Return the [x, y] coordinate for the center point of the cell that contains the specified text.  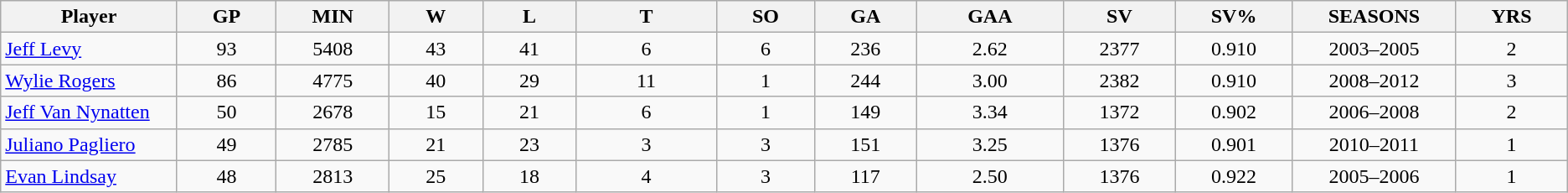
0.901 [1234, 144]
2785 [333, 144]
SO [766, 17]
Evan Lindsay [89, 176]
MIN [333, 17]
2006–2008 [1374, 112]
YRS [1512, 17]
GP [226, 17]
1372 [1119, 112]
2382 [1119, 81]
86 [226, 81]
2813 [333, 176]
GA [866, 17]
2010–2011 [1374, 144]
Wylie Rogers [89, 81]
3.00 [990, 81]
W [436, 17]
Jeff Levy [89, 49]
Player [89, 17]
2.50 [990, 176]
149 [866, 112]
2003–2005 [1374, 49]
2.62 [990, 49]
SV% [1234, 17]
15 [436, 112]
SV [1119, 17]
244 [866, 81]
0.902 [1234, 112]
GAA [990, 17]
2377 [1119, 49]
151 [866, 144]
50 [226, 112]
117 [866, 176]
236 [866, 49]
T [647, 17]
2005–2006 [1374, 176]
2678 [333, 112]
4775 [333, 81]
43 [436, 49]
48 [226, 176]
5408 [333, 49]
40 [436, 81]
0.922 [1234, 176]
3.34 [990, 112]
Jeff Van Nynatten [89, 112]
L [529, 17]
2008–2012 [1374, 81]
11 [647, 81]
Juliano Pagliero [89, 144]
29 [529, 81]
18 [529, 176]
49 [226, 144]
3.25 [990, 144]
93 [226, 49]
23 [529, 144]
4 [647, 176]
25 [436, 176]
SEASONS [1374, 17]
41 [529, 49]
